Capture the cell that displays the provided text and extract its (X, Y) central coordinate. 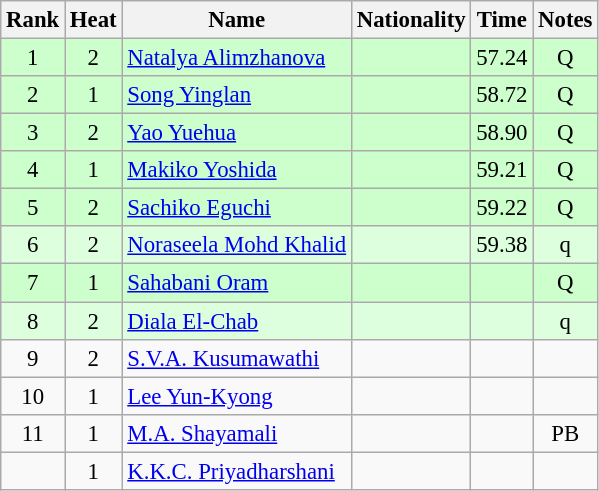
7 (33, 283)
K.K.C. Priyadharshani (237, 471)
9 (33, 358)
S.V.A. Kusumawathi (237, 358)
10 (33, 396)
58.72 (502, 95)
59.38 (502, 245)
Song Yinglan (237, 95)
Sachiko Eguchi (237, 208)
11 (33, 433)
Sahabani Oram (237, 283)
58.90 (502, 133)
4 (33, 170)
59.22 (502, 208)
Natalya Alimzhanova (237, 58)
Lee Yun-Kyong (237, 396)
6 (33, 245)
5 (33, 208)
Rank (33, 20)
Yao Yuehua (237, 133)
Makiko Yoshida (237, 170)
57.24 (502, 58)
Nationality (410, 20)
Diala El-Chab (237, 321)
PB (566, 433)
3 (33, 133)
8 (33, 321)
Heat (94, 20)
59.21 (502, 170)
Time (502, 20)
Noraseela Mohd Khalid (237, 245)
Name (237, 20)
Notes (566, 20)
M.A. Shayamali (237, 433)
